For the text-containing cell, return its midpoint in (x, y) coordinate format. 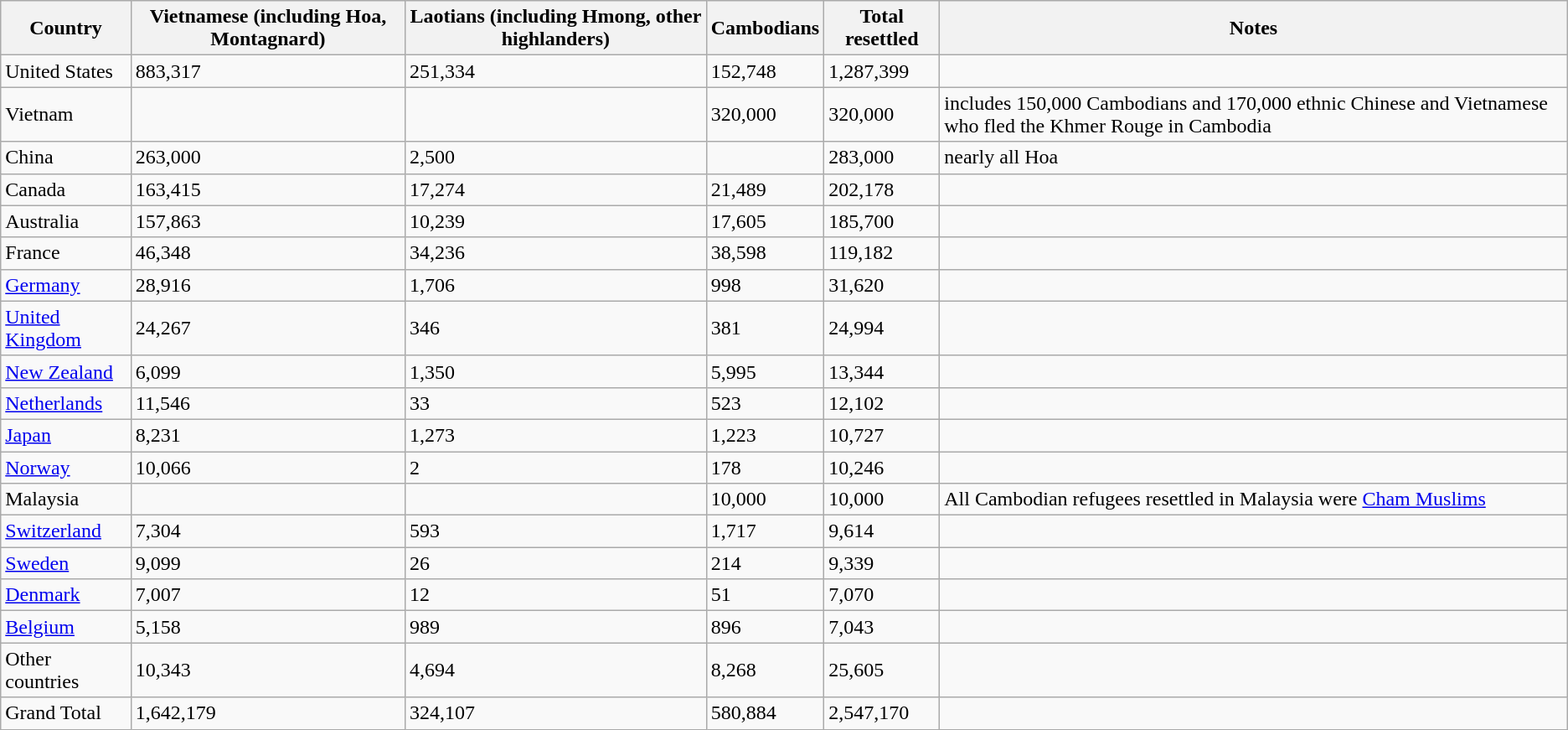
202,178 (882, 189)
1,287,399 (882, 71)
1,350 (556, 371)
12,102 (882, 403)
2,547,170 (882, 713)
34,236 (556, 253)
2,500 (556, 158)
8,268 (765, 670)
31,620 (882, 285)
1,706 (556, 285)
178 (765, 467)
593 (556, 531)
Country (66, 28)
13,344 (882, 371)
21,489 (765, 189)
7,070 (882, 595)
10,239 (556, 221)
163,415 (268, 189)
251,334 (556, 71)
Japan (66, 435)
6,099 (268, 371)
998 (765, 285)
12 (556, 595)
nearly all Hoa (1254, 158)
Vietnam (66, 114)
10,246 (882, 467)
United States (66, 71)
989 (556, 627)
Total resettled (882, 28)
9,099 (268, 563)
Denmark (66, 595)
Grand Total (66, 713)
Vietnamese (including Hoa, Montagnard) (268, 28)
17,274 (556, 189)
7,043 (882, 627)
1,717 (765, 531)
8,231 (268, 435)
25,605 (882, 670)
Malaysia (66, 500)
9,614 (882, 531)
China (66, 158)
283,000 (882, 158)
Other countries (66, 670)
France (66, 253)
46,348 (268, 253)
28,916 (268, 285)
523 (765, 403)
5,995 (765, 371)
1,273 (556, 435)
Switzerland (66, 531)
185,700 (882, 221)
1,223 (765, 435)
10,066 (268, 467)
24,267 (268, 329)
9,339 (882, 563)
Belgium (66, 627)
11,546 (268, 403)
883,317 (268, 71)
17,605 (765, 221)
Cambodians (765, 28)
7,007 (268, 595)
2 (556, 467)
1,642,179 (268, 713)
26 (556, 563)
381 (765, 329)
10,343 (268, 670)
38,598 (765, 253)
5,158 (268, 627)
324,107 (556, 713)
7,304 (268, 531)
24,994 (882, 329)
All Cambodian refugees resettled in Malaysia were Cham Muslims (1254, 500)
Norway (66, 467)
Canada (66, 189)
United Kingdom (66, 329)
4,694 (556, 670)
214 (765, 563)
33 (556, 403)
263,000 (268, 158)
Notes (1254, 28)
51 (765, 595)
580,884 (765, 713)
Australia (66, 221)
Germany (66, 285)
346 (556, 329)
10,727 (882, 435)
New Zealand (66, 371)
119,182 (882, 253)
Netherlands (66, 403)
896 (765, 627)
157,863 (268, 221)
152,748 (765, 71)
Laotians (including Hmong, other highlanders) (556, 28)
Sweden (66, 563)
includes 150,000 Cambodians and 170,000 ethnic Chinese and Vietnamese who fled the Khmer Rouge in Cambodia (1254, 114)
